Search for the cell housing the specified text and yield its (x, y) center coordinate. 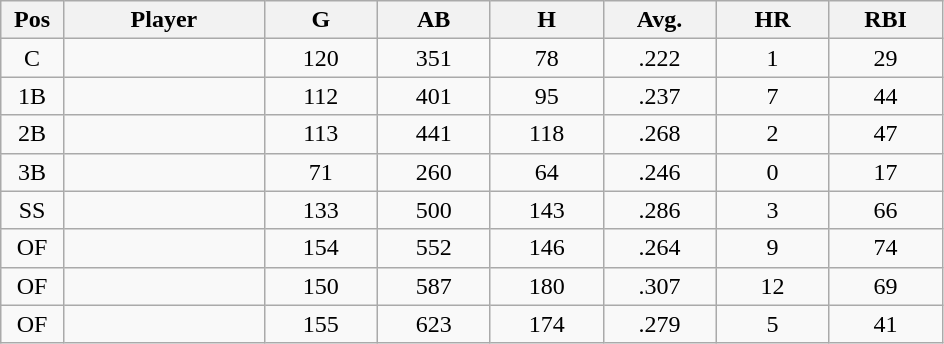
113 (320, 134)
69 (886, 286)
RBI (886, 20)
H (546, 20)
41 (886, 324)
1B (32, 96)
47 (886, 134)
.237 (660, 96)
146 (546, 248)
AB (434, 20)
G (320, 20)
.286 (660, 210)
2B (32, 134)
401 (434, 96)
3 (772, 210)
2 (772, 134)
174 (546, 324)
17 (886, 172)
133 (320, 210)
120 (320, 58)
5 (772, 324)
552 (434, 248)
Player (164, 20)
441 (434, 134)
HR (772, 20)
7 (772, 96)
112 (320, 96)
Pos (32, 20)
3B (32, 172)
66 (886, 210)
118 (546, 134)
154 (320, 248)
.246 (660, 172)
260 (434, 172)
95 (546, 96)
351 (434, 58)
74 (886, 248)
12 (772, 286)
587 (434, 286)
9 (772, 248)
150 (320, 286)
.268 (660, 134)
64 (546, 172)
143 (546, 210)
180 (546, 286)
SS (32, 210)
.307 (660, 286)
.279 (660, 324)
44 (886, 96)
.264 (660, 248)
500 (434, 210)
29 (886, 58)
0 (772, 172)
C (32, 58)
1 (772, 58)
71 (320, 172)
Avg. (660, 20)
155 (320, 324)
78 (546, 58)
623 (434, 324)
.222 (660, 58)
